Locate the cell with the specified text and output its (X, Y) center coordinate. 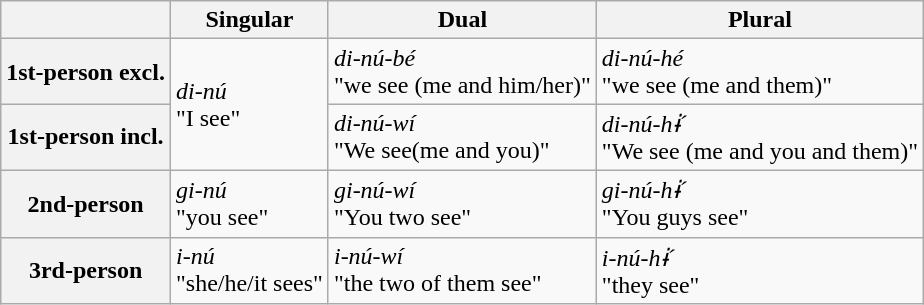
1st-person incl. (86, 138)
di-nú-bé"we see (me and him/her)" (462, 72)
gi-nú-hɨ´"You guys see" (760, 204)
Plural (760, 20)
gi-nú"you see" (249, 204)
Dual (462, 20)
1st-person excl. (86, 72)
i-nú-wí"the two of them see" (462, 270)
di-nú-hɨ´"We see (me and you and them)" (760, 138)
di-nú-hé"we see (me and them)" (760, 72)
di-nú-wí"We see(me and you)" (462, 138)
gi-nú-wí"You two see" (462, 204)
i-nú-hɨ´"they see" (760, 270)
di-nú"I see" (249, 105)
Singular (249, 20)
3rd-person (86, 270)
2nd-person (86, 204)
i-nú"she/he/it sees" (249, 270)
